Identify which cell holds the provided text, then report its (X, Y) central coordinate. 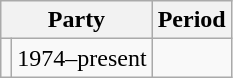
1974–present (82, 58)
Period (192, 20)
Party (76, 20)
